Return (X, Y) of the center of cell containing provided text 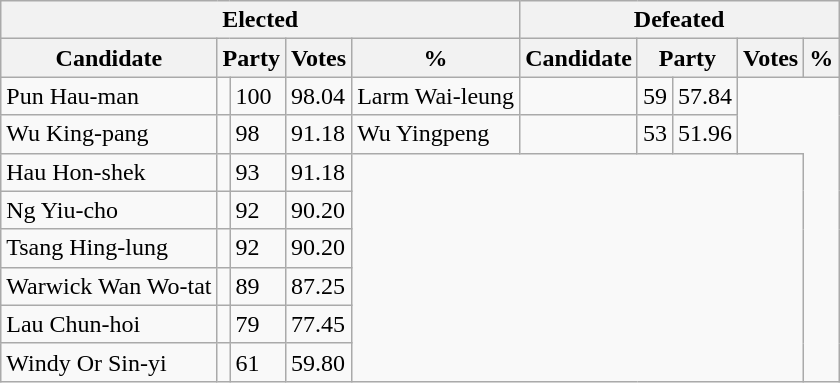
Warwick Wan Wo-tat (109, 286)
Lau Chun-hoi (109, 324)
Pun Hau-man (109, 96)
Larm Wai-leung (436, 96)
98.04 (318, 96)
100 (258, 96)
Hau Hon-shek (109, 172)
51.96 (704, 134)
Windy Or Sin-yi (109, 362)
57.84 (704, 96)
89 (258, 286)
59.80 (318, 362)
Wu King-pang (109, 134)
Elected (260, 20)
98 (258, 134)
59 (654, 96)
Tsang Hing-lung (109, 248)
77.45 (318, 324)
Defeated (680, 20)
Ng Yiu-cho (109, 210)
53 (654, 134)
Wu Yingpeng (436, 134)
87.25 (318, 286)
93 (258, 172)
61 (258, 362)
79 (258, 324)
